Provide the [X, Y] coordinate of the cell's center where the given text is located.  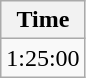
Time [43, 20]
1:25:00 [43, 58]
